Scan for the cell matching the given text and deliver its (X, Y) coordinate at center. 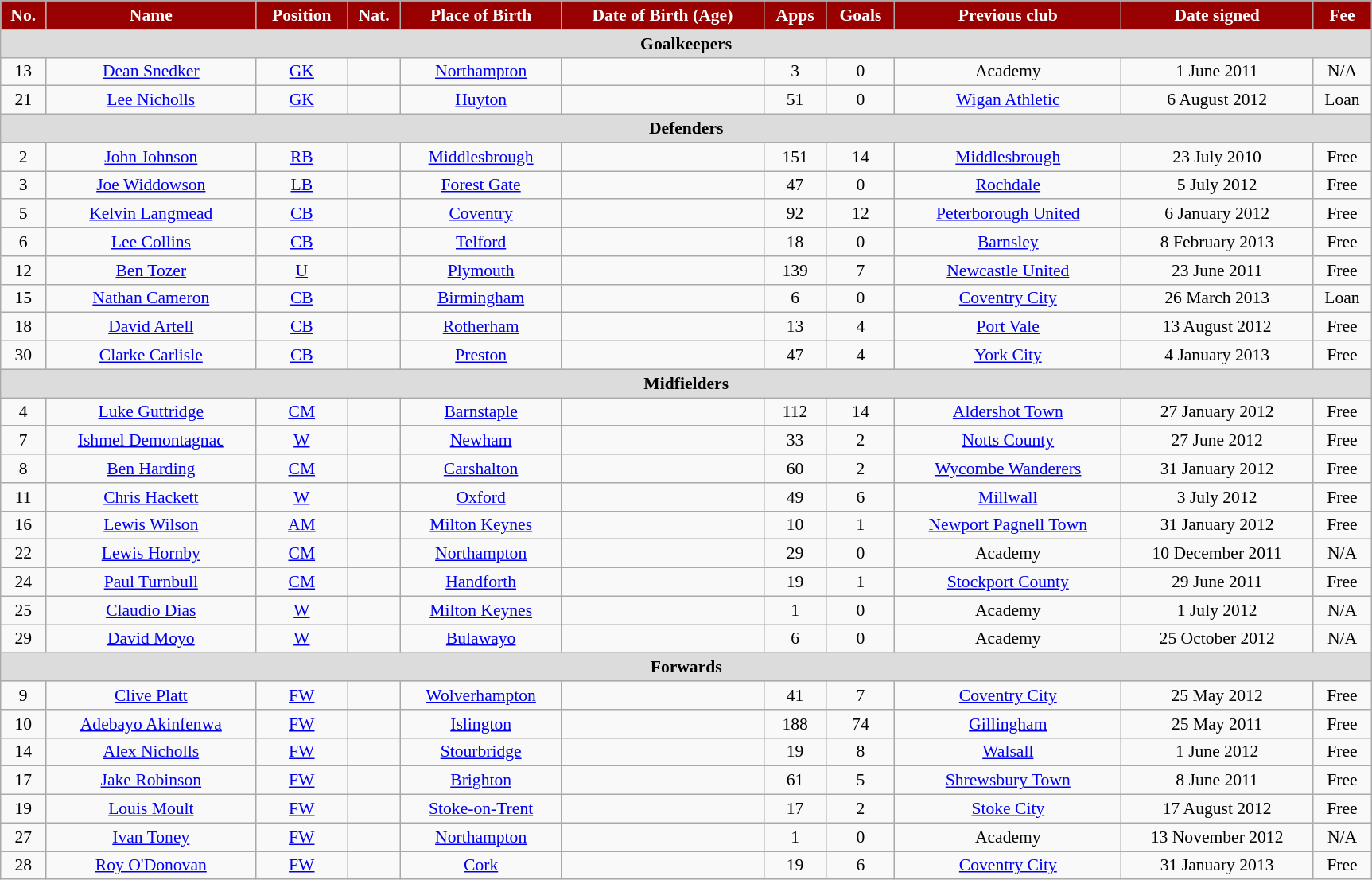
30 (24, 356)
49 (795, 497)
Newham (481, 441)
1 June 2011 (1217, 72)
Ben Tozer (151, 271)
Coventry (481, 214)
Claudio Dias (151, 610)
Roy O'Donovan (151, 866)
Birmingham (481, 298)
Goals (861, 15)
Wolverhampton (481, 695)
Nat. (374, 15)
Shrewsbury Town (1009, 781)
Rochdale (1009, 185)
28 (24, 866)
6 August 2012 (1217, 100)
Stockport County (1009, 582)
Islington (481, 724)
Paul Turnbull (151, 582)
4 January 2013 (1217, 356)
Ivan Toney (151, 837)
27 June 2012 (1217, 441)
York City (1009, 356)
Port Vale (1009, 327)
17 August 2012 (1217, 809)
22 (24, 554)
Rotherham (481, 327)
RB (302, 157)
24 (24, 582)
Millwall (1009, 497)
61 (795, 781)
Nathan Cameron (151, 298)
92 (795, 214)
188 (795, 724)
Name (151, 15)
Luke Guttridge (151, 412)
31 January 2013 (1217, 866)
U (302, 271)
21 (24, 100)
60 (795, 469)
Stoke-on-Trent (481, 809)
Oxford (481, 497)
Plymouth (481, 271)
Apps (795, 15)
Dean Snedker (151, 72)
13 August 2012 (1217, 327)
23 July 2010 (1217, 157)
John Johnson (151, 157)
Cork (481, 866)
23 June 2011 (1217, 271)
Carshalton (481, 469)
Peterborough United (1009, 214)
27 January 2012 (1217, 412)
33 (795, 441)
Date of Birth (Age) (663, 15)
Place of Birth (481, 15)
Forwards (686, 668)
Position (302, 15)
Aldershot Town (1009, 412)
Handforth (481, 582)
Stourbridge (481, 752)
10 December 2011 (1217, 554)
25 May 2012 (1217, 695)
Barnstaple (481, 412)
Wycombe Wanderers (1009, 469)
Notts County (1009, 441)
51 (795, 100)
6 January 2012 (1217, 214)
Stoke City (1009, 809)
15 (24, 298)
13 November 2012 (1217, 837)
1 June 2012 (1217, 752)
Date signed (1217, 15)
Forest Gate (481, 185)
Joe Widdowson (151, 185)
Clive Platt (151, 695)
Defenders (686, 129)
Kelvin Langmead (151, 214)
No. (24, 15)
41 (795, 695)
Midfielders (686, 384)
AM (302, 525)
Brighton (481, 781)
Telford (481, 242)
Jake Robinson (151, 781)
Lewis Wilson (151, 525)
151 (795, 157)
LB (302, 185)
Gillingham (1009, 724)
29 June 2011 (1217, 582)
3 July 2012 (1217, 497)
Lewis Hornby (151, 554)
9 (24, 695)
Barnsley (1009, 242)
Ben Harding (151, 469)
112 (795, 412)
Lee Collins (151, 242)
8 June 2011 (1217, 781)
5 July 2012 (1217, 185)
27 (24, 837)
Newport Pagnell Town (1009, 525)
Lee Nicholls (151, 100)
Alex Nicholls (151, 752)
Louis Moult (151, 809)
Ishmel Demontagnac (151, 441)
1 July 2012 (1217, 610)
Walsall (1009, 752)
Wigan Athletic (1009, 100)
Bulawayo (481, 639)
Goalkeepers (686, 44)
David Moyo (151, 639)
74 (861, 724)
Preston (481, 356)
11 (24, 497)
Clarke Carlisle (151, 356)
25 (24, 610)
16 (24, 525)
David Artell (151, 327)
Huyton (481, 100)
Previous club (1009, 15)
Adebayo Akinfenwa (151, 724)
Chris Hackett (151, 497)
25 October 2012 (1217, 639)
8 February 2013 (1217, 242)
Fee (1342, 15)
139 (795, 271)
25 May 2011 (1217, 724)
Newcastle United (1009, 271)
26 March 2013 (1217, 298)
